Extract the (X, Y) coordinate from the center of the cell holding the provided text.  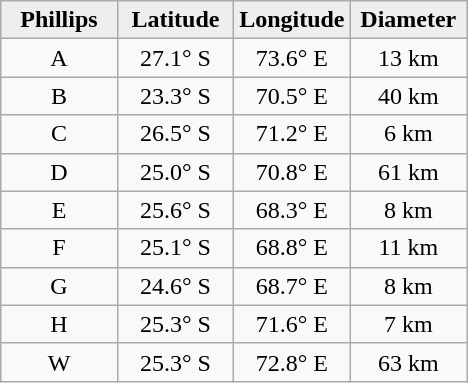
Longitude (292, 20)
6 km (408, 134)
C (59, 134)
Latitude (175, 20)
70.5° E (292, 96)
68.7° E (292, 286)
Diameter (408, 20)
Phillips (59, 20)
71.2° E (292, 134)
70.8° E (292, 172)
7 km (408, 324)
68.3° E (292, 210)
F (59, 248)
23.3° S (175, 96)
11 km (408, 248)
73.6° E (292, 58)
61 km (408, 172)
25.1° S (175, 248)
G (59, 286)
E (59, 210)
W (59, 362)
71.6° E (292, 324)
26.5° S (175, 134)
D (59, 172)
25.0° S (175, 172)
63 km (408, 362)
B (59, 96)
27.1° S (175, 58)
13 km (408, 58)
24.6° S (175, 286)
68.8° E (292, 248)
A (59, 58)
H (59, 324)
72.8° E (292, 362)
25.6° S (175, 210)
40 km (408, 96)
